Determine the (X, Y) coordinate at the center of the cell enclosing the given text.  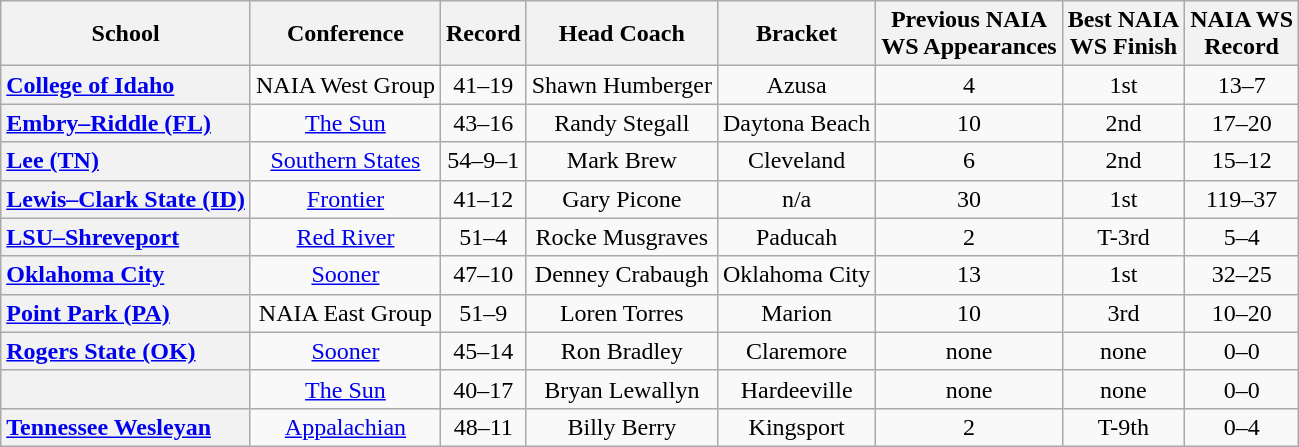
Shawn Humberger (622, 85)
41–12 (483, 199)
Tennessee Wesleyan (126, 427)
43–16 (483, 123)
17–20 (1242, 123)
51–4 (483, 237)
Denney Crabaugh (622, 275)
Mark Brew (622, 161)
Bryan Lewallyn (622, 389)
Frontier (345, 199)
Ron Bradley (622, 351)
Red River (345, 237)
Hardeeville (796, 389)
Azusa (796, 85)
13–7 (1242, 85)
41–19 (483, 85)
48–11 (483, 427)
Previous NAIAWS Appearances (969, 34)
Kingsport (796, 427)
Marion (796, 313)
4 (969, 85)
Point Park (PA) (126, 313)
40–17 (483, 389)
15–12 (1242, 161)
Lewis–Clark State (ID) (126, 199)
119–37 (1242, 199)
Rogers State (OK) (126, 351)
6 (969, 161)
n/a (796, 199)
Daytona Beach (796, 123)
Best NAIAWS Finish (1123, 34)
NAIA West Group (345, 85)
Appalachian (345, 427)
Conference (345, 34)
Bracket (796, 34)
32–25 (1242, 275)
Lee (TN) (126, 161)
5–4 (1242, 237)
Embry–Riddle (FL) (126, 123)
NAIA WSRecord (1242, 34)
Gary Picone (622, 199)
Paducah (796, 237)
T-9th (1123, 427)
10–20 (1242, 313)
School (126, 34)
45–14 (483, 351)
Claremore (796, 351)
Rocke Musgraves (622, 237)
Billy Berry (622, 427)
NAIA East Group (345, 313)
T-3rd (1123, 237)
LSU–Shreveport (126, 237)
51–9 (483, 313)
54–9–1 (483, 161)
13 (969, 275)
Head Coach (622, 34)
Record (483, 34)
3rd (1123, 313)
Randy Stegall (622, 123)
College of Idaho (126, 85)
30 (969, 199)
Loren Torres (622, 313)
Cleveland (796, 161)
47–10 (483, 275)
0–4 (1242, 427)
Southern States (345, 161)
